Determine the [X, Y] coordinate at the center of the cell enclosing the given text.  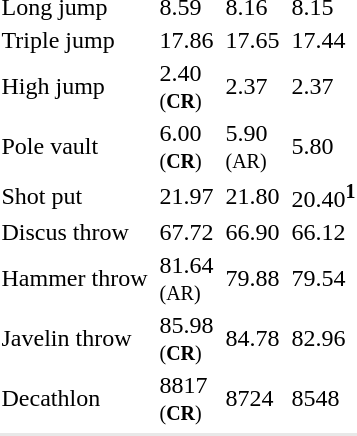
Javelin throw [74, 338]
79.54 [324, 278]
21.80 [252, 196]
17.65 [252, 40]
Discus throw [74, 232]
67.72 [186, 232]
8817(CR) [186, 398]
79.88 [252, 278]
5.90(AR) [252, 146]
17.44 [324, 40]
82.96 [324, 338]
Decathlon [74, 398]
81.64(AR) [186, 278]
2.40(CR) [186, 86]
Triple jump [74, 40]
84.78 [252, 338]
Shot put [74, 196]
85.98(CR) [186, 338]
21.97 [186, 196]
8548 [324, 398]
66.90 [252, 232]
66.12 [324, 232]
5.80 [324, 146]
6.00(CR) [186, 146]
20.401 [324, 196]
8724 [252, 398]
17.86 [186, 40]
Hammer throw [74, 278]
High jump [74, 86]
Pole vault [74, 146]
